Scan for the cell matching the given text and deliver its [X, Y] coordinate at center. 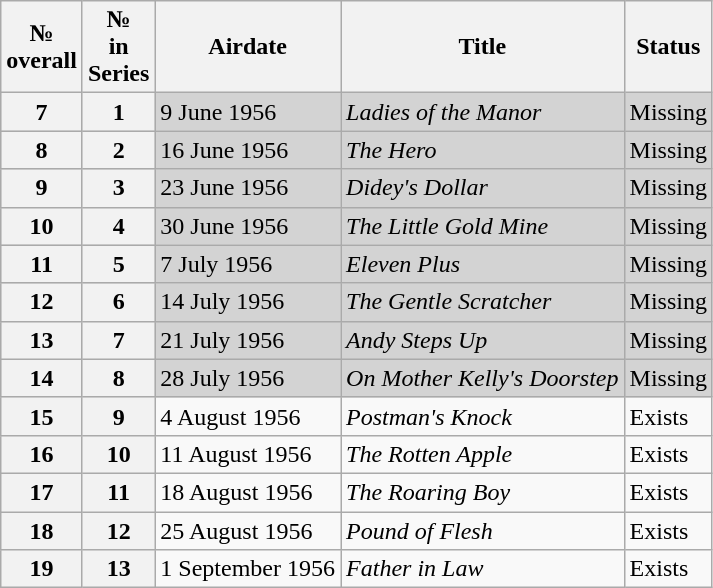
The Rotten Apple [483, 454]
16 June 1956 [248, 150]
The Hero [483, 150]
Ladies of the Manor [483, 112]
1 [118, 112]
6 [118, 302]
16 [42, 454]
Airdate [248, 47]
7 July 1956 [248, 264]
3 [118, 188]
23 June 1956 [248, 188]
№inSeries [118, 47]
5 [118, 264]
17 [42, 492]
Father in Law [483, 569]
1 September 1956 [248, 569]
Pound of Flesh [483, 531]
On Mother Kelly's Doorstep [483, 378]
2 [118, 150]
11 August 1956 [248, 454]
18 [42, 531]
21 July 1956 [248, 340]
Didey's Dollar [483, 188]
25 August 1956 [248, 531]
15 [42, 416]
28 July 1956 [248, 378]
Title [483, 47]
18 August 1956 [248, 492]
Eleven Plus [483, 264]
14 [42, 378]
The Gentle Scratcher [483, 302]
Andy Steps Up [483, 340]
19 [42, 569]
The Little Gold Mine [483, 226]
30 June 1956 [248, 226]
14 July 1956 [248, 302]
Status [668, 47]
№overall [42, 47]
Postman's Knock [483, 416]
The Roaring Boy [483, 492]
9 June 1956 [248, 112]
4 August 1956 [248, 416]
4 [118, 226]
